From the cell containing the given text, extract its center point as (x, y) coordinate. 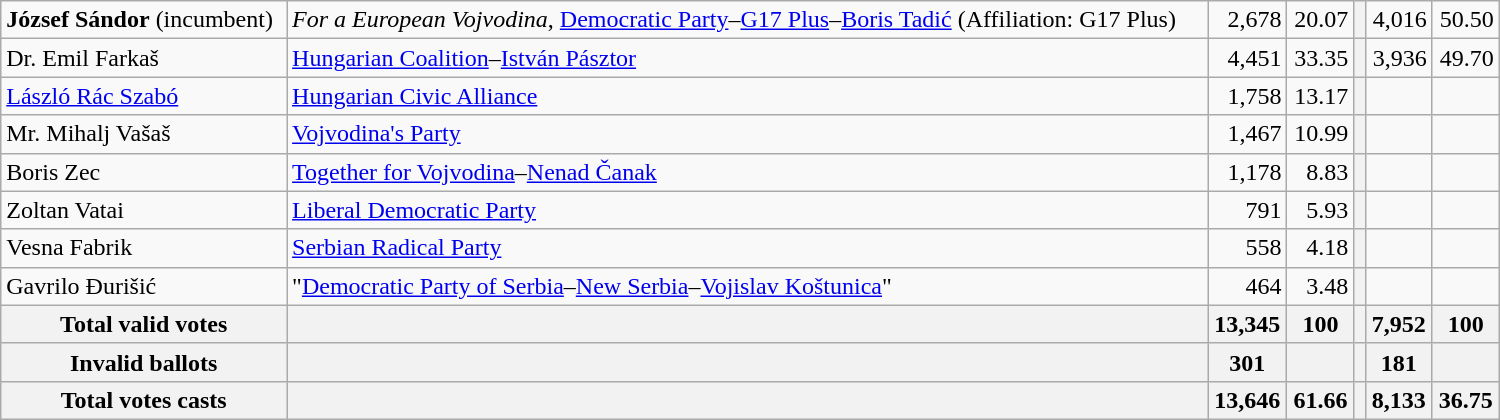
13,646 (1248, 400)
13.17 (1320, 96)
Liberal Democratic Party (748, 210)
301 (1248, 362)
4,451 (1248, 58)
7,952 (1398, 324)
10.99 (1320, 134)
Zoltan Vatai (144, 210)
50.50 (1466, 20)
3,936 (1398, 58)
For a European Vojvodina, Democratic Party–G17 Plus–Boris Tadić (Affiliation: G17 Plus) (748, 20)
558 (1248, 248)
József Sándor (incumbent) (144, 20)
1,178 (1248, 172)
2,678 (1248, 20)
Vesna Fabrik (144, 248)
8.83 (1320, 172)
Invalid ballots (144, 362)
Total votes casts (144, 400)
4.18 (1320, 248)
3.48 (1320, 286)
Total valid votes (144, 324)
Gavrilo Đurišić (144, 286)
36.75 (1466, 400)
61.66 (1320, 400)
1,467 (1248, 134)
464 (1248, 286)
1,758 (1248, 96)
Mr. Mihalj Vašaš (144, 134)
33.35 (1320, 58)
49.70 (1466, 58)
791 (1248, 210)
4,016 (1398, 20)
13,345 (1248, 324)
Serbian Radical Party (748, 248)
Hungarian Coalition–István Pásztor (748, 58)
Boris Zec (144, 172)
Dr. Emil Farkaš (144, 58)
Hungarian Civic Alliance (748, 96)
20.07 (1320, 20)
Together for Vojvodina–Nenad Čanak (748, 172)
"Democratic Party of Serbia–New Serbia–Vojislav Koštunica" (748, 286)
László Rác Szabó (144, 96)
5.93 (1320, 210)
Vojvodina's Party (748, 134)
181 (1398, 362)
8,133 (1398, 400)
